Return (X, Y) of the center of cell containing provided text 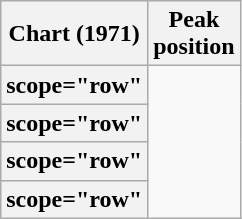
Peakposition (194, 34)
Chart (1971) (74, 34)
